Detect which cell encompasses the target text, then output its (X, Y) center coordinate. 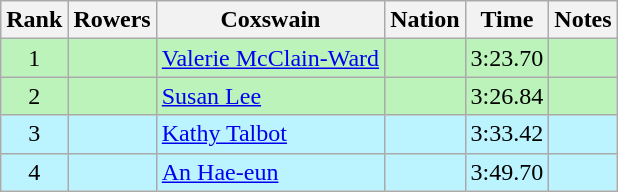
Coxswain (270, 20)
Kathy Talbot (270, 134)
Susan Lee (270, 96)
4 (34, 172)
1 (34, 58)
An Hae-eun (270, 172)
2 (34, 96)
Notes (583, 20)
3 (34, 134)
Valerie McClain-Ward (270, 58)
3:33.42 (507, 134)
Rank (34, 20)
3:23.70 (507, 58)
3:49.70 (507, 172)
3:26.84 (507, 96)
Nation (425, 20)
Rowers (112, 20)
Time (507, 20)
